Determine the (x, y) coordinate at the center of the cell enclosing the given text.  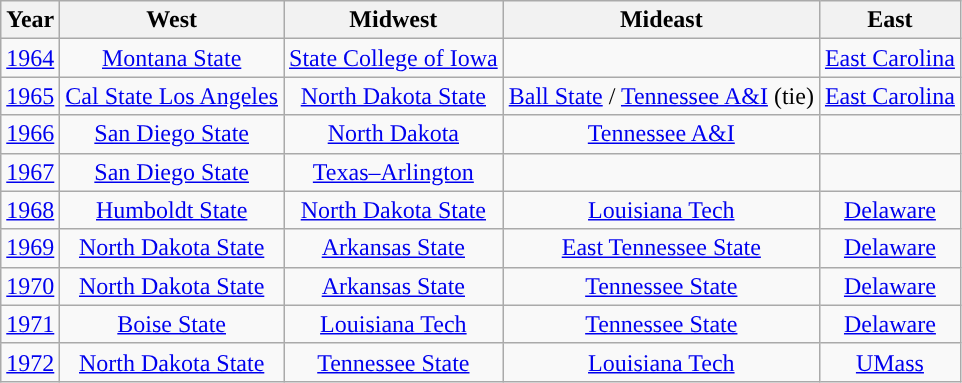
Midwest (394, 20)
North Dakota (394, 134)
1967 (30, 172)
Mideast (661, 20)
Boise State (172, 324)
1968 (30, 210)
1964 (30, 58)
State College of Iowa (394, 58)
East (890, 20)
Humboldt State (172, 210)
Cal State Los Angeles (172, 96)
1965 (30, 96)
1966 (30, 134)
Ball State / Tennessee A&I (tie) (661, 96)
Tennessee A&I (661, 134)
West (172, 20)
1972 (30, 362)
1970 (30, 286)
1969 (30, 248)
UMass (890, 362)
East Tennessee State (661, 248)
1971 (30, 324)
Year (30, 20)
Texas–Arlington (394, 172)
Montana State (172, 58)
